Scan for the cell matching the given text and deliver its [X, Y] coordinate at center. 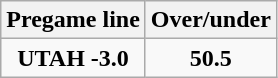
UTAH -3.0 [74, 58]
Over/under [210, 20]
50.5 [210, 58]
Pregame line [74, 20]
